Capture the cell that displays the provided text and extract its [X, Y] central coordinate. 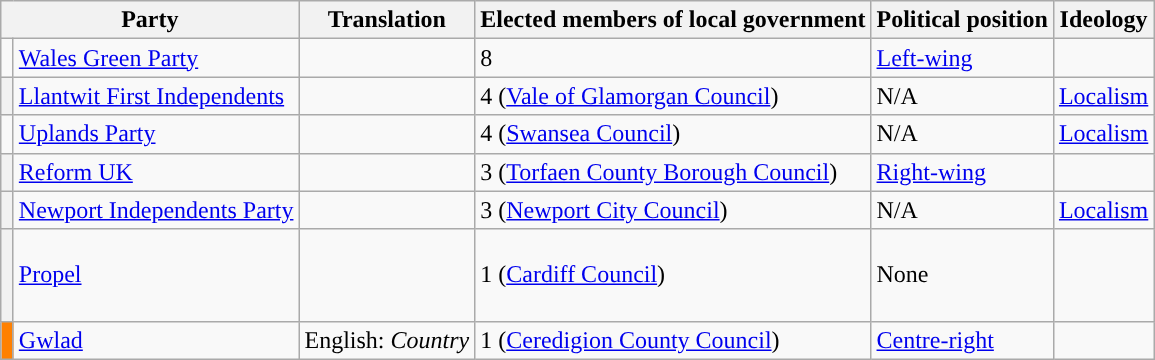
1 (Ceredigion County Council) [673, 340]
Political position [962, 20]
Newport Independents Party [156, 210]
Gwlad [156, 340]
Reform UK [156, 172]
3 (Torfaen County Borough Council) [673, 172]
Right-wing [962, 172]
Translation [387, 20]
8 [673, 58]
Centre-right [962, 340]
3 (Newport City Council) [673, 210]
4 (Vale of Glamorgan Council) [673, 96]
Propel [156, 275]
Party [150, 20]
Elected members of local government [673, 20]
4 (Swansea Council) [673, 134]
None [962, 275]
Uplands Party [156, 134]
Llantwit First Independents [156, 96]
Wales Green Party [156, 58]
English: Country [387, 340]
Left-wing [962, 58]
Ideology [1103, 20]
1 (Cardiff Council) [673, 275]
